Return (X, Y) of the center of cell containing provided text 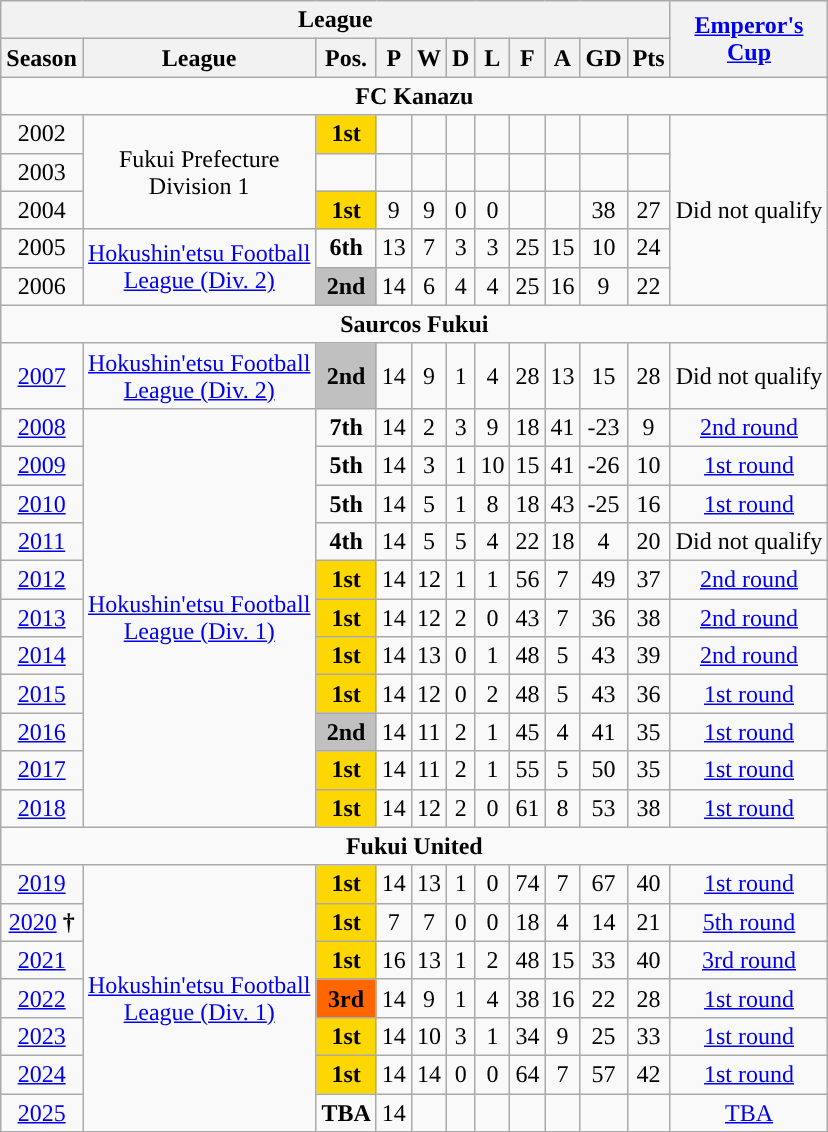
2017 (42, 770)
56 (528, 580)
D (460, 58)
2022 (42, 998)
2014 (42, 656)
2019 (42, 884)
50 (604, 770)
2013 (42, 618)
2025 (42, 1113)
L (492, 58)
5th round (749, 922)
2005 (42, 248)
4th (346, 542)
A (562, 58)
7th (346, 427)
24 (648, 248)
2007 (42, 376)
2023 (42, 1036)
74 (528, 884)
2002 (42, 134)
F (528, 58)
2020 † (42, 922)
2015 (42, 694)
39 (648, 656)
W (428, 58)
-25 (604, 503)
Fukui United (414, 846)
45 (528, 732)
GD (604, 58)
FC Kanazu (414, 96)
34 (528, 1036)
2021 (42, 960)
42 (648, 1074)
2008 (42, 427)
Pos. (346, 58)
2024 (42, 1074)
2010 (42, 503)
27 (648, 210)
61 (528, 808)
-23 (604, 427)
55 (528, 770)
37 (648, 580)
Emperor'sCup (749, 39)
Season (42, 58)
-26 (604, 465)
2009 (42, 465)
64 (528, 1074)
2016 (42, 732)
6 (428, 286)
53 (604, 808)
6th (346, 248)
Saurcos Fukui (414, 324)
21 (648, 922)
3rd round (749, 960)
Pts (648, 58)
49 (604, 580)
20 (648, 542)
P (394, 58)
2003 (42, 172)
2004 (42, 210)
67 (604, 884)
2011 (42, 542)
2006 (42, 286)
57 (604, 1074)
3rd (346, 998)
2018 (42, 808)
2012 (42, 580)
Fukui Prefecture Division 1 (198, 172)
